Output the (x, y) coordinate of the center of the cell containing the given text.  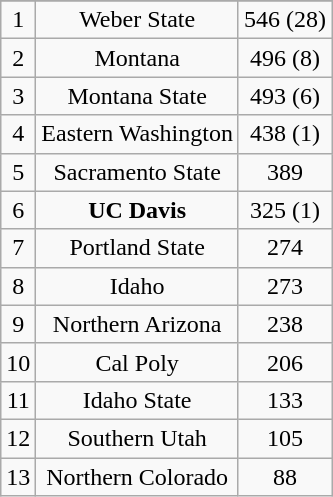
Northern Arizona (138, 324)
546 (28) (284, 20)
4 (18, 134)
Cal Poly (138, 362)
133 (284, 400)
Sacramento State (138, 172)
Idaho State (138, 400)
13 (18, 477)
105 (284, 438)
7 (18, 248)
Weber State (138, 20)
10 (18, 362)
12 (18, 438)
UC Davis (138, 210)
274 (284, 248)
Eastern Washington (138, 134)
Montana State (138, 96)
Montana (138, 58)
1 (18, 20)
Northern Colorado (138, 477)
238 (284, 324)
438 (1) (284, 134)
Southern Utah (138, 438)
6 (18, 210)
493 (6) (284, 96)
Portland State (138, 248)
2 (18, 58)
273 (284, 286)
8 (18, 286)
389 (284, 172)
496 (8) (284, 58)
9 (18, 324)
88 (284, 477)
11 (18, 400)
5 (18, 172)
Idaho (138, 286)
3 (18, 96)
325 (1) (284, 210)
206 (284, 362)
